Return the [X, Y] coordinate for the center point of the cell that contains the specified text.  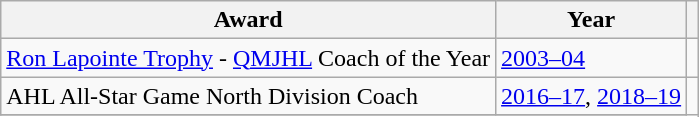
2016–17, 2018–19 [592, 96]
2003–04 [592, 58]
Year [592, 20]
Ron Lapointe Trophy - QMJHL Coach of the Year [248, 58]
Award [248, 20]
AHL All-Star Game North Division Coach [248, 96]
